Output the [X, Y] coordinate of the center of the cell containing the given text.  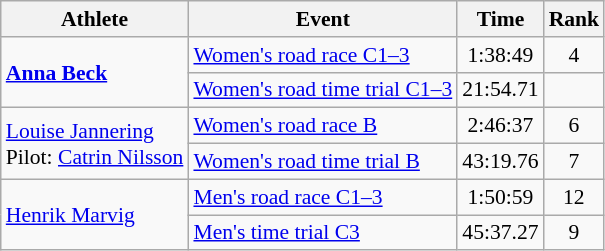
45:37.27 [500, 233]
21:54.71 [500, 90]
9 [574, 233]
1:38:49 [500, 55]
1:50:59 [500, 197]
Men's road race C1–3 [322, 197]
Anna Beck [95, 72]
Women's road race C1–3 [322, 55]
Women's road race B [322, 126]
Henrik Marvig [95, 214]
Athlete [95, 19]
7 [574, 162]
Event [322, 19]
2:46:37 [500, 126]
4 [574, 55]
12 [574, 197]
Men's time trial C3 [322, 233]
6 [574, 126]
43:19.76 [500, 162]
Women's road time trial C1–3 [322, 90]
Women's road time trial B [322, 162]
Rank [574, 19]
Louise JanneringPilot: Catrin Nilsson [95, 144]
Time [500, 19]
